Locate the cell with the specified text and output its [X, Y] center coordinate. 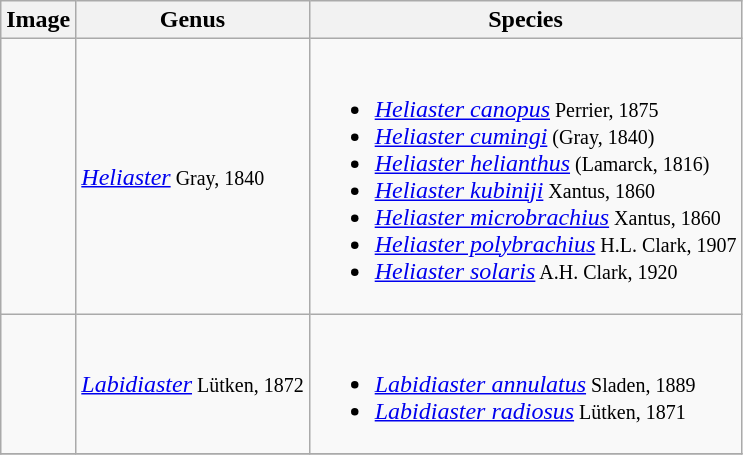
Image [38, 20]
Labidiaster annulatus Sladen, 1889Labidiaster radiosus Lütken, 1871 [526, 384]
Heliaster Gray, 1840 [192, 176]
Genus [192, 20]
Species [526, 20]
Labidiaster Lütken, 1872 [192, 384]
